Identify which cell holds the provided text, then report its (X, Y) central coordinate. 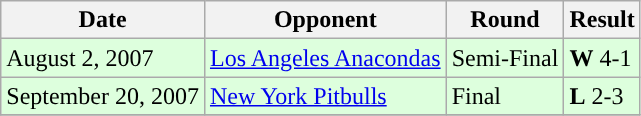
L 2-3 (602, 96)
Round (505, 20)
September 20, 2007 (103, 96)
Result (602, 20)
Los Angeles Anacondas (325, 58)
New York Pitbulls (325, 96)
W 4-1 (602, 58)
Semi-Final (505, 58)
August 2, 2007 (103, 58)
Opponent (325, 20)
Date (103, 20)
Final (505, 96)
